Extract the [X, Y] coordinate from the center of the cell holding the provided text.  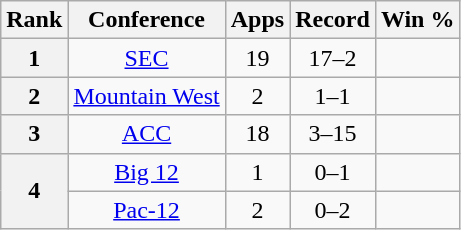
1–1 [333, 96]
3 [34, 134]
0–2 [333, 210]
17–2 [333, 58]
3–15 [333, 134]
Mountain West [146, 96]
SEC [146, 58]
0–1 [333, 172]
Pac-12 [146, 210]
Apps [257, 20]
ACC [146, 134]
4 [34, 191]
Win % [418, 20]
Rank [34, 20]
19 [257, 58]
Conference [146, 20]
Big 12 [146, 172]
18 [257, 134]
Record [333, 20]
